Return [x, y] of the center of cell containing provided text 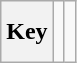
Key [27, 32]
